Provide the (x, y) coordinate of the cell's center where the given text is located.  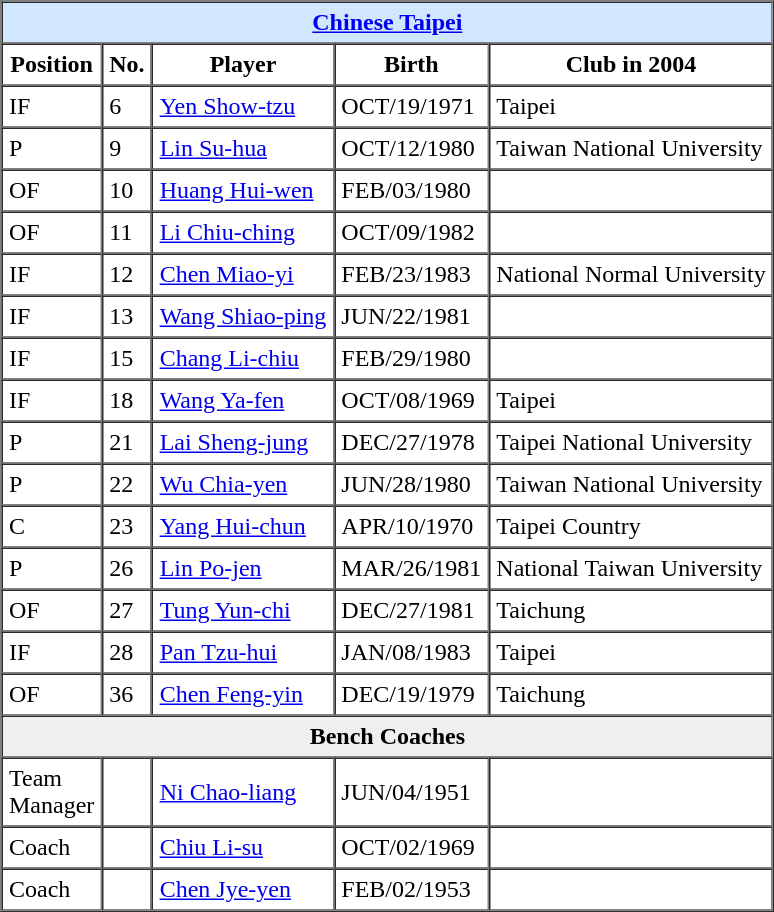
Player (243, 65)
Chen Miao-yi (243, 275)
Ni Chao-liang (243, 792)
FEB/02/1953 (412, 889)
OCT/19/1971 (412, 107)
FEB/03/1980 (412, 191)
DEC/27/1978 (412, 443)
13 (127, 317)
APR/10/1970 (412, 527)
OCT/02/1969 (412, 847)
36 (127, 695)
OCT/12/1980 (412, 149)
9 (127, 149)
Wu Chia-yen (243, 485)
23 (127, 527)
Birth (412, 65)
No. (127, 65)
JUN/22/1981 (412, 317)
Club in 2004 (631, 65)
National Normal University (631, 275)
12 (127, 275)
28 (127, 653)
11 (127, 233)
Li Chiu-ching (243, 233)
Chen Jye-yen (243, 889)
Position (52, 65)
Lin Su-hua (243, 149)
Chen Feng-yin (243, 695)
DEC/19/1979 (412, 695)
JAN/08/1983 (412, 653)
15 (127, 359)
FEB/29/1980 (412, 359)
Taipei Country (631, 527)
OCT/09/1982 (412, 233)
National Taiwan University (631, 569)
27 (127, 611)
Huang Hui-wen (243, 191)
Team Manager (52, 792)
FEB/23/1983 (412, 275)
26 (127, 569)
6 (127, 107)
22 (127, 485)
Taipei National University (631, 443)
Yen Show-tzu (243, 107)
Lai Sheng-jung (243, 443)
Wang Shiao-ping (243, 317)
Chang Li-chiu (243, 359)
DEC/27/1981 (412, 611)
JUN/04/1951 (412, 792)
C (52, 527)
OCT/08/1969 (412, 401)
MAR/26/1981 (412, 569)
18 (127, 401)
21 (127, 443)
Lin Po-jen (243, 569)
10 (127, 191)
Bench Coaches (388, 737)
Wang Ya-fen (243, 401)
Pan Tzu-hui (243, 653)
Chiu Li-su (243, 847)
JUN/28/1980 (412, 485)
Chinese Taipei (388, 23)
Yang Hui-chun (243, 527)
Tung Yun-chi (243, 611)
